Detect which cell encompasses the target text, then output its [X, Y] center coordinate. 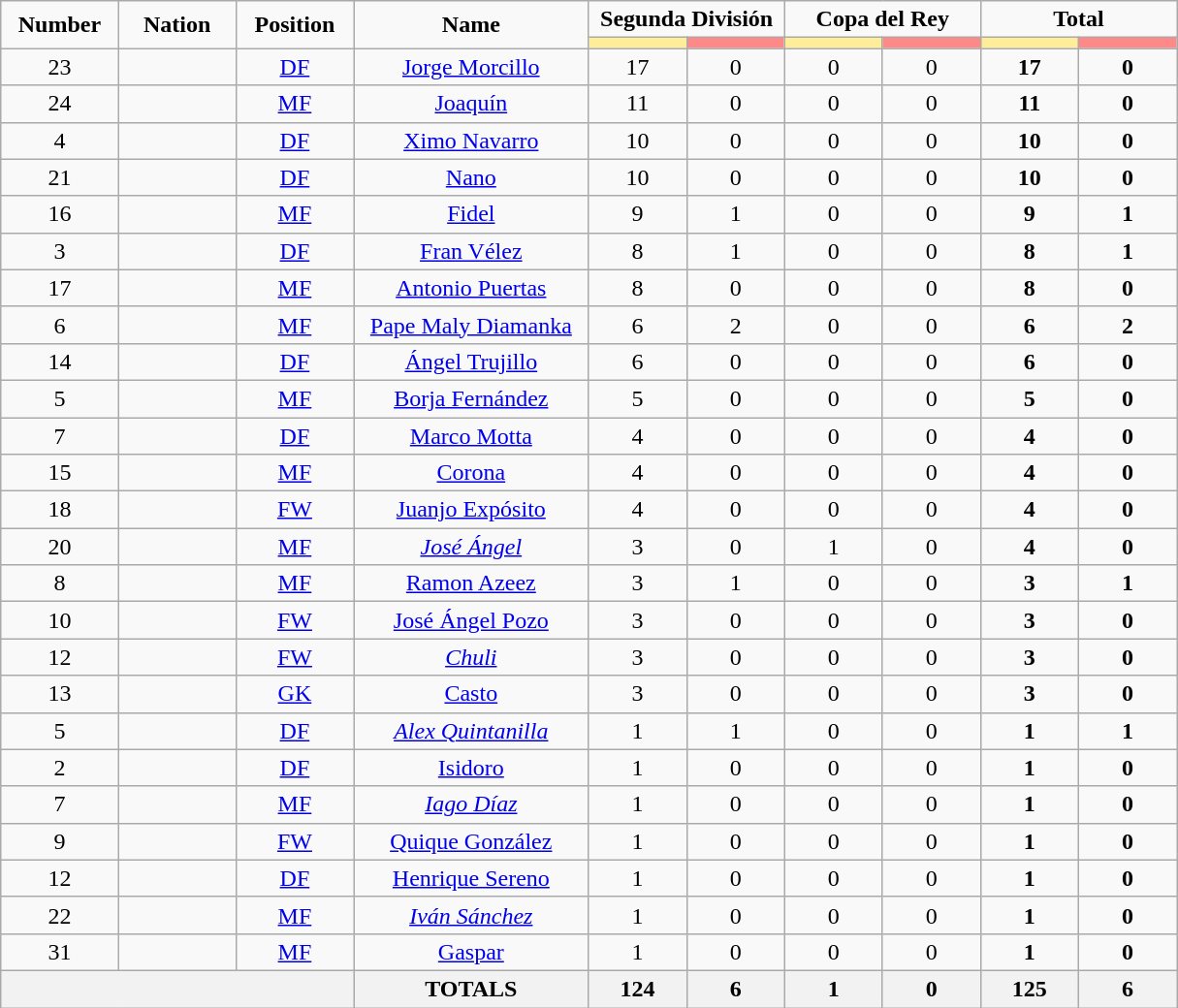
125 [1030, 989]
Segunda División [686, 19]
18 [60, 510]
22 [60, 915]
Jorge Morcillo [471, 67]
24 [60, 104]
16 [60, 214]
TOTALS [471, 989]
Marco Motta [471, 435]
Fidel [471, 214]
Casto [471, 694]
Nation [176, 25]
Borja Fernández [471, 398]
Chuli [471, 657]
Ángel Trujillo [471, 362]
Ramon Azeez [471, 583]
Ximo Navarro [471, 141]
21 [60, 177]
Corona [471, 473]
15 [60, 473]
Iván Sánchez [471, 915]
Gaspar [471, 952]
Pape Maly Diamanka [471, 325]
124 [638, 989]
José Ángel Pozo [471, 620]
Juanjo Expósito [471, 510]
Henrique Sereno [471, 878]
13 [60, 694]
José Ángel [471, 547]
20 [60, 547]
GK [295, 694]
31 [60, 952]
Copa del Rey [882, 19]
Alex Quintanilla [471, 731]
Quique González [471, 841]
Isidoro [471, 768]
Total [1078, 19]
Iago Díaz [471, 804]
23 [60, 67]
14 [60, 362]
Nano [471, 177]
Antonio Puertas [471, 288]
Fran Vélez [471, 251]
Position [295, 25]
Number [60, 25]
Name [471, 25]
Joaquín [471, 104]
